Scan for the cell matching the given text and deliver its (X, Y) coordinate at center. 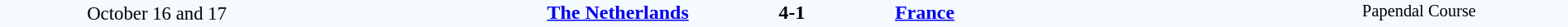
4-1 (791, 12)
France (1082, 12)
The Netherlands (501, 12)
October 16 and 17 (157, 13)
Papendal Course (1419, 13)
